From the cell containing the given text, extract its center point as (x, y) coordinate. 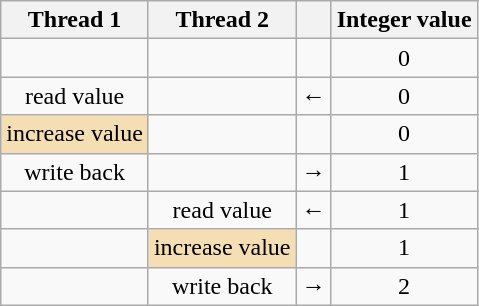
Thread 1 (75, 20)
2 (404, 286)
Thread 2 (222, 20)
Integer value (404, 20)
